Return the [X, Y] coordinate for the center point of the cell that contains the specified text.  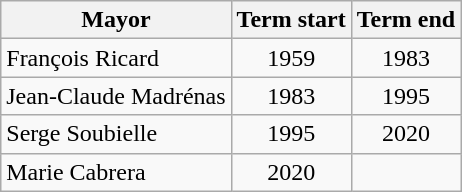
François Ricard [116, 58]
Marie Cabrera [116, 172]
Jean-Claude Madrénas [116, 96]
Serge Soubielle [116, 134]
Term end [406, 20]
Mayor [116, 20]
Term start [291, 20]
1959 [291, 58]
